Search for the cell housing the specified text and yield its [x, y] center coordinate. 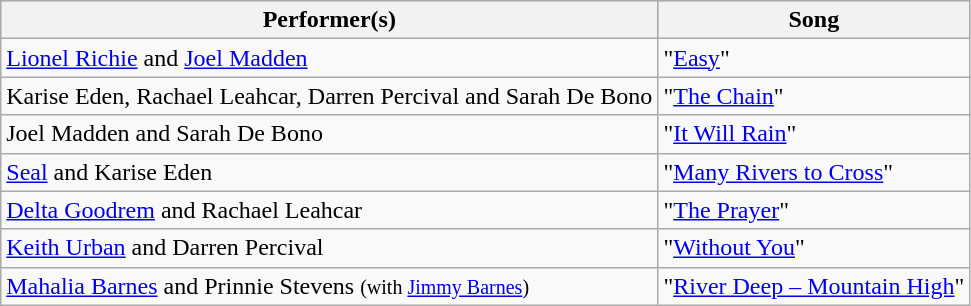
Joel Madden and Sarah De Bono [330, 134]
"It Will Rain" [814, 134]
Performer(s) [330, 20]
Keith Urban and Darren Percival [330, 248]
Karise Eden, Rachael Leahcar, Darren Percival and Sarah De Bono [330, 96]
"The Chain" [814, 96]
Song [814, 20]
"Without You" [814, 248]
Lionel Richie and Joel Madden [330, 58]
"Many Rivers to Cross" [814, 172]
"River Deep – Mountain High" [814, 286]
"Easy" [814, 58]
Seal and Karise Eden [330, 172]
Mahalia Barnes and Prinnie Stevens (with Jimmy Barnes) [330, 286]
"The Prayer" [814, 210]
Delta Goodrem and Rachael Leahcar [330, 210]
